Identify which cell holds the provided text, then report its (x, y) central coordinate. 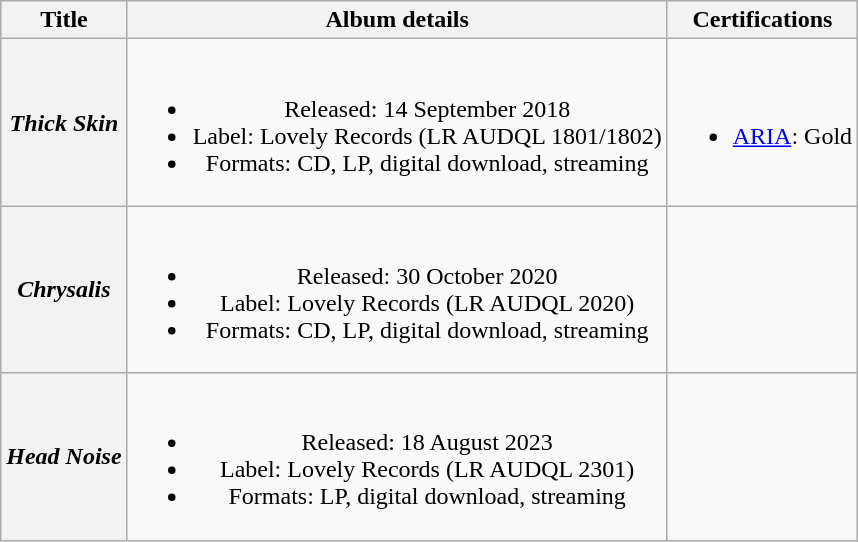
Chrysalis (64, 290)
Certifications (762, 20)
ARIA: Gold (762, 122)
Head Noise (64, 456)
Thick Skin (64, 122)
Released: 30 October 2020Label: Lovely Records (LR AUDQL 2020)Formats: CD, LP, digital download, streaming (397, 290)
Released: 14 September 2018Label: Lovely Records (LR AUDQL 1801/1802)Formats: CD, LP, digital download, streaming (397, 122)
Album details (397, 20)
Released: 18 August 2023Label: Lovely Records (LR AUDQL 2301)Formats: LP, digital download, streaming (397, 456)
Title (64, 20)
